Search for the cell housing the specified text and yield its [x, y] center coordinate. 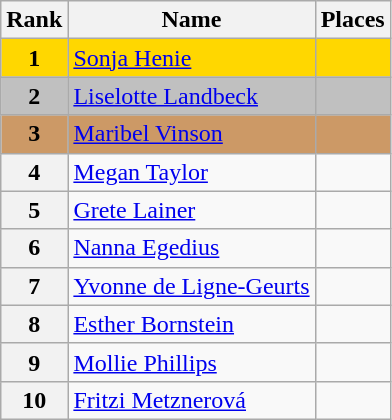
Rank [34, 20]
Name [192, 20]
Nanna Egedius [192, 248]
Esther Bornstein [192, 324]
5 [34, 210]
Liselotte Landbeck [192, 96]
2 [34, 96]
3 [34, 134]
6 [34, 248]
4 [34, 172]
Megan Taylor [192, 172]
9 [34, 362]
Fritzi Metznerová [192, 400]
10 [34, 400]
Maribel Vinson [192, 134]
1 [34, 58]
Places [352, 20]
Mollie Phillips [192, 362]
Grete Lainer [192, 210]
Yvonne de Ligne-Geurts [192, 286]
8 [34, 324]
7 [34, 286]
Sonja Henie [192, 58]
